Locate the cell with the specified text and output its [x, y] center coordinate. 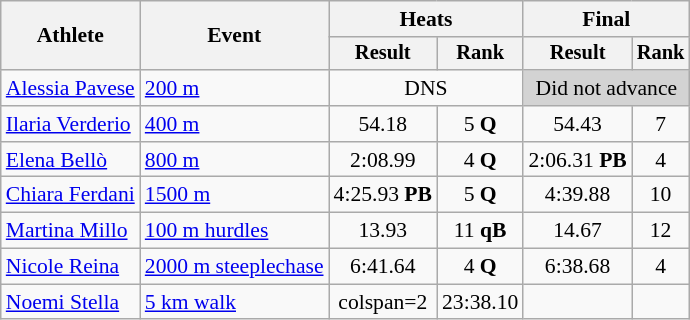
Martina Millo [70, 231]
54.43 [577, 124]
Heats [426, 19]
Athlete [70, 36]
Ilaria Verderio [70, 124]
4:25.93 PB [383, 195]
Elena Bellò [70, 160]
2:06.31 PB [577, 160]
Final [606, 19]
Alessia Pavese [70, 88]
2000 m steeplechase [234, 267]
Chiara Ferdani [70, 195]
Did not advance [606, 88]
1500 m [234, 195]
Noemi Stella [70, 302]
DNS [426, 88]
400 m [234, 124]
2:08.99 [383, 160]
13.93 [383, 231]
800 m [234, 160]
6:38.68 [577, 267]
200 m [234, 88]
10 [661, 195]
12 [661, 231]
colspan=2 [383, 302]
Nicole Reina [70, 267]
23:38.10 [480, 302]
11 qB [480, 231]
7 [661, 124]
6:41.64 [383, 267]
14.67 [577, 231]
5 km walk [234, 302]
4:39.88 [577, 195]
100 m hurdles [234, 231]
Event [234, 36]
54.18 [383, 124]
